Extract the [x, y] coordinate from the center of the cell holding the provided text.  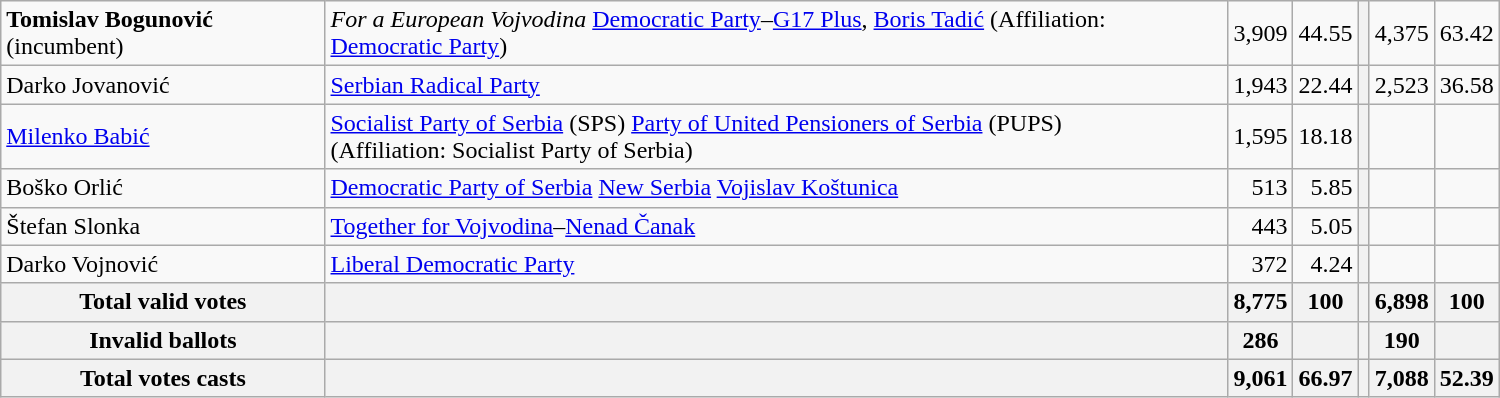
286 [1260, 340]
4,375 [1402, 34]
9,061 [1260, 378]
Liberal Democratic Party [776, 264]
8,775 [1260, 302]
36.58 [1466, 85]
22.44 [1326, 85]
52.39 [1466, 378]
Socialist Party of Serbia (SPS) Party of United Pensioners of Serbia (PUPS)(Affiliation: Socialist Party of Serbia) [776, 136]
5.85 [1326, 188]
Serbian Radical Party [776, 85]
66.97 [1326, 378]
Democratic Party of Serbia New Serbia Vojislav Koštunica [776, 188]
For a European Vojvodina Democratic Party–G17 Plus, Boris Tadić (Affiliation: Democratic Party) [776, 34]
Together for Vojvodina–Nenad Čanak [776, 226]
1,943 [1260, 85]
4.24 [1326, 264]
Darko Jovanović [163, 85]
Darko Vojnović [163, 264]
2,523 [1402, 85]
513 [1260, 188]
44.55 [1326, 34]
Total valid votes [163, 302]
1,595 [1260, 136]
6,898 [1402, 302]
Boško Orlić [163, 188]
372 [1260, 264]
3,909 [1260, 34]
190 [1402, 340]
443 [1260, 226]
18.18 [1326, 136]
63.42 [1466, 34]
Invalid ballots [163, 340]
7,088 [1402, 378]
Milenko Babić [163, 136]
Štefan Slonka [163, 226]
Total votes casts [163, 378]
5.05 [1326, 226]
Tomislav Bogunović (incumbent) [163, 34]
